Return [X, Y] of the center of cell containing provided text 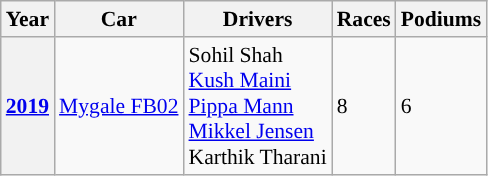
Races [364, 19]
Car [118, 19]
Drivers [258, 19]
Podiums [442, 19]
Mygale FB02 [118, 106]
Sohil Shah Kush Maini Pippa Mann Mikkel Jensen Karthik Tharani [258, 106]
8 [364, 106]
Year [28, 19]
2019 [28, 106]
6 [442, 106]
